Search for the cell housing the specified text and yield its [X, Y] center coordinate. 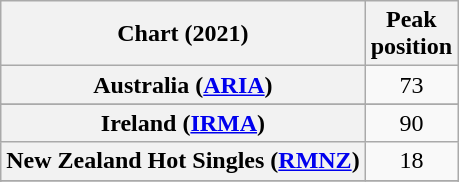
90 [411, 123]
Ireland (IRMA) [183, 123]
Chart (2021) [183, 34]
73 [411, 85]
18 [411, 161]
Peakposition [411, 34]
Australia (ARIA) [183, 85]
New Zealand Hot Singles (RMNZ) [183, 161]
